Extract the [x, y] coordinate from the center of the cell holding the provided text.  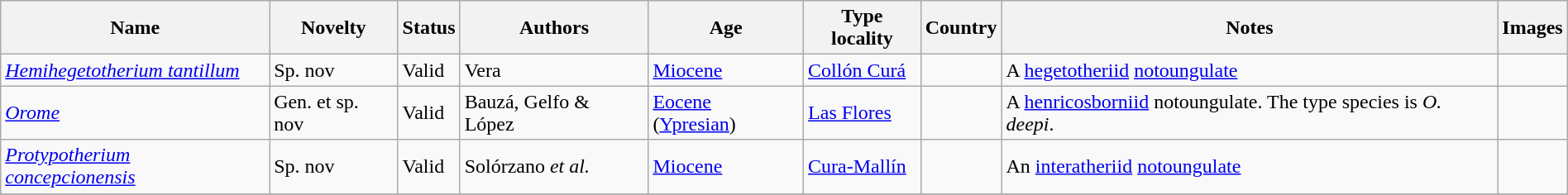
Hemihegetotherium tantillum [136, 70]
Vera [554, 70]
Images [1532, 28]
Country [961, 28]
Eocene (Ypresian) [726, 112]
An interatheriid notoungulate [1250, 167]
Bauzá, Gelfo & López [554, 112]
Notes [1250, 28]
Orome [136, 112]
Novelty [334, 28]
Type locality [863, 28]
Solórzano et al. [554, 167]
A henricosborniid notoungulate. The type species is O. deepi. [1250, 112]
Cura-Mallín [863, 167]
Age [726, 28]
Protypotherium concepcionensis [136, 167]
Collón Curá [863, 70]
Authors [554, 28]
A hegetotheriid notoungulate [1250, 70]
Las Flores [863, 112]
Gen. et sp. nov [334, 112]
Name [136, 28]
Status [428, 28]
